Locate the cell with the specified text and output its [X, Y] center coordinate. 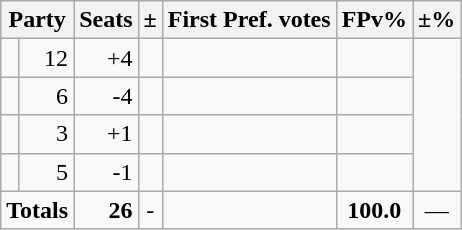
26 [106, 210]
FPv% [374, 20]
Seats [106, 20]
12 [46, 58]
Party [38, 20]
-4 [106, 96]
- [150, 210]
5 [46, 172]
+1 [106, 134]
+4 [106, 58]
— [437, 210]
±% [437, 20]
6 [46, 96]
100.0 [374, 210]
-1 [106, 172]
Totals [38, 210]
3 [46, 134]
First Pref. votes [249, 20]
± [150, 20]
